From the cell containing the given text, extract its center point as (x, y) coordinate. 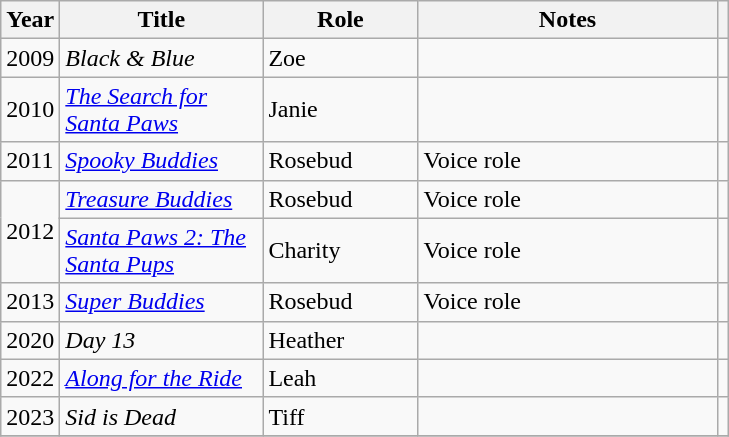
Santa Paws 2: The Santa Pups (162, 250)
2013 (30, 302)
Day 13 (162, 340)
Spooky Buddies (162, 161)
Sid is Dead (162, 416)
2020 (30, 340)
Leah (340, 378)
Janie (340, 110)
Year (30, 20)
Tiff (340, 416)
2011 (30, 161)
Charity (340, 250)
2012 (30, 232)
2010 (30, 110)
Black & Blue (162, 58)
Title (162, 20)
The Search for Santa Paws (162, 110)
Treasure Buddies (162, 199)
Super Buddies (162, 302)
Zoe (340, 58)
Along for the Ride (162, 378)
Notes (568, 20)
Role (340, 20)
Heather (340, 340)
2009 (30, 58)
2022 (30, 378)
2023 (30, 416)
